Capture the cell that displays the provided text and extract its (x, y) central coordinate. 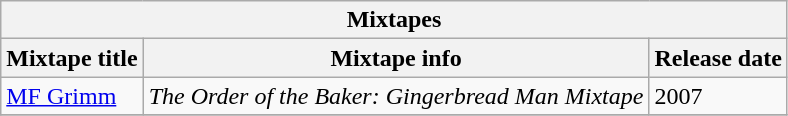
Mixtapes (394, 20)
Mixtape title (72, 58)
Mixtape info (396, 58)
The Order of the Baker: Gingerbread Man Mixtape (396, 96)
Release date (718, 58)
2007 (718, 96)
MF Grimm (72, 96)
